Determine the (x, y) coordinate at the center of the cell enclosing the given text.  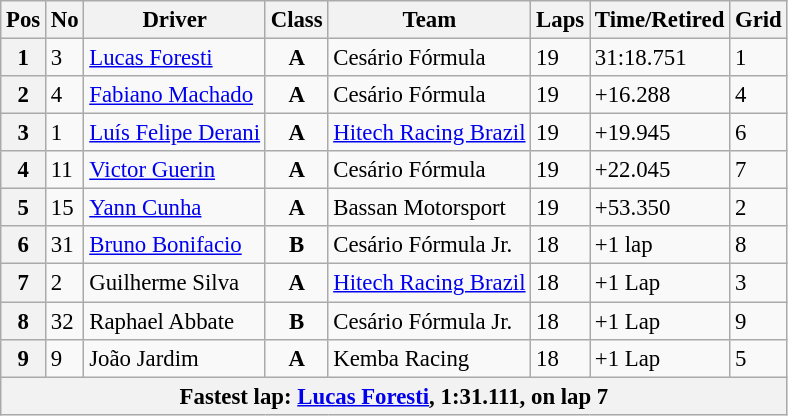
+16.288 (660, 95)
Kemba Racing (430, 358)
Fabiano Machado (174, 95)
Class (296, 20)
+19.945 (660, 133)
Bruno Bonifacio (174, 245)
32 (65, 321)
Yann Cunha (174, 208)
Laps (560, 20)
Fastest lap: Lucas Foresti, 1:31.111, on lap 7 (394, 396)
+22.045 (660, 170)
Victor Guerin (174, 170)
Raphael Abbate (174, 321)
Time/Retired (660, 20)
+53.350 (660, 208)
Guilherme Silva (174, 283)
Team (430, 20)
Driver (174, 20)
+1 lap (660, 245)
31:18.751 (660, 58)
15 (65, 208)
11 (65, 170)
Luís Felipe Derani (174, 133)
Bassan Motorsport (430, 208)
João Jardim (174, 358)
Grid (758, 20)
Pos (24, 20)
Lucas Foresti (174, 58)
31 (65, 245)
No (65, 20)
